Provide the [x, y] coordinate of the cell's center where the given text is located.  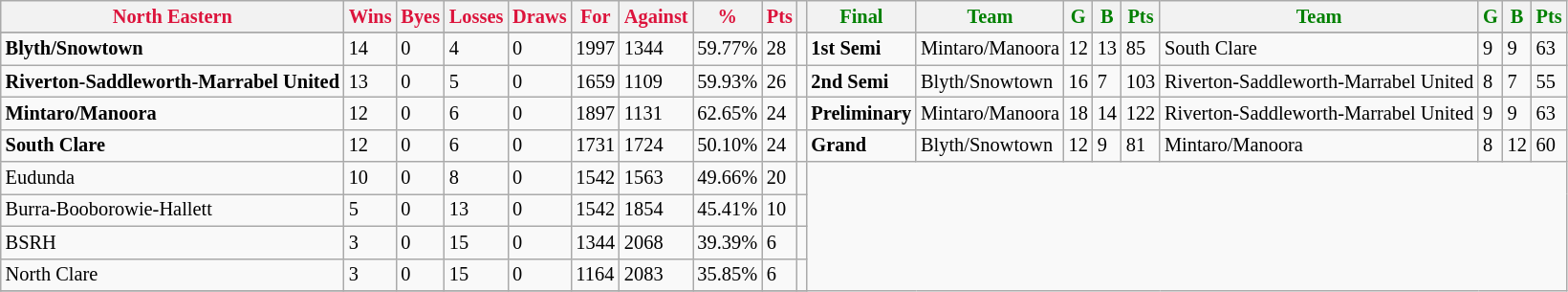
55 [1549, 81]
Byes [420, 16]
4 [476, 49]
16 [1078, 81]
59.77% [727, 49]
Preliminary [862, 113]
50.10% [727, 146]
103 [1141, 81]
1897 [596, 113]
20 [780, 178]
35.85% [727, 275]
1131 [656, 113]
Eudunda [172, 178]
For [596, 16]
28 [780, 49]
1659 [596, 81]
1997 [596, 49]
Wins [371, 16]
18 [1078, 113]
2083 [656, 275]
1854 [656, 210]
60 [1549, 146]
1731 [596, 146]
Grand [862, 146]
2nd Semi [862, 81]
Final [862, 16]
Against [656, 16]
1164 [596, 275]
2068 [656, 242]
59.93% [727, 81]
% [727, 16]
39.39% [727, 242]
45.41% [727, 210]
1724 [656, 146]
Draws [539, 16]
1563 [656, 178]
BSRH [172, 242]
North Clare [172, 275]
26 [780, 81]
62.65% [727, 113]
122 [1141, 113]
Losses [476, 16]
49.66% [727, 178]
1109 [656, 81]
North Eastern [172, 16]
Burra-Booborowie-Hallett [172, 210]
81 [1141, 146]
1st Semi [862, 49]
85 [1141, 49]
